Identify which cell holds the provided text, then report its [x, y] central coordinate. 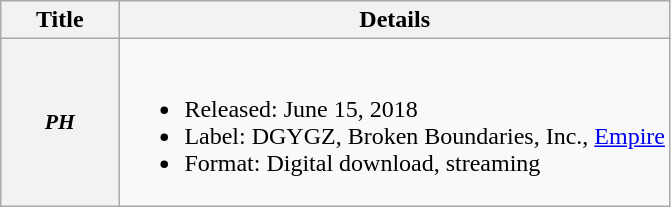
Released: June 15, 2018Label: DGYGZ, Broken Boundaries, Inc., EmpireFormat: Digital download, streaming [395, 122]
Details [395, 20]
Title [60, 20]
PH [60, 122]
